Extract the [X, Y] coordinate from the center of the cell holding the provided text.  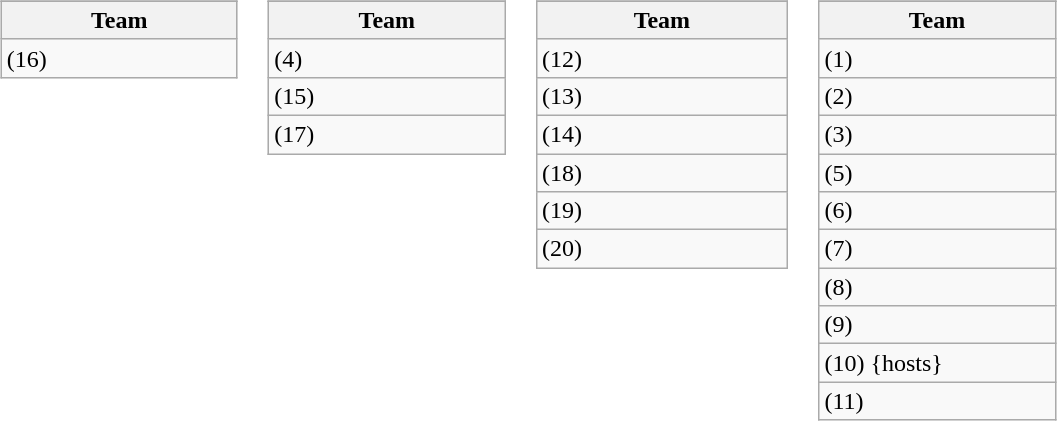
(14) [662, 134]
(18) [662, 173]
(3) [937, 134]
(10) {hosts} [937, 363]
(8) [937, 287]
(4) [387, 58]
(20) [662, 249]
(13) [662, 96]
(19) [662, 211]
(16) [119, 58]
(6) [937, 211]
(12) [662, 58]
(11) [937, 401]
(15) [387, 96]
(17) [387, 134]
(7) [937, 249]
(2) [937, 96]
(5) [937, 173]
(1) [937, 58]
(9) [937, 325]
